Capture the cell that displays the provided text and extract its [x, y] central coordinate. 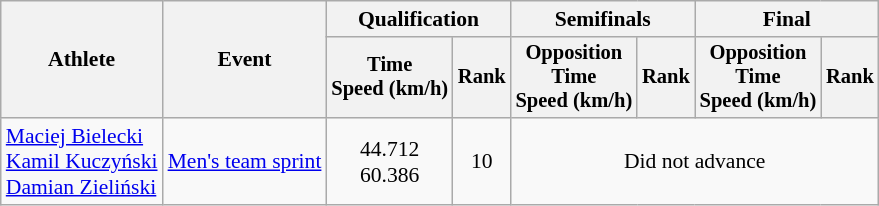
Did not advance [695, 162]
Men's team sprint [245, 162]
44.71260.386 [390, 162]
Qualification [418, 19]
Final [787, 19]
TimeSpeed (km/h) [390, 78]
Event [245, 60]
Athlete [82, 60]
Semifinals [603, 19]
10 [482, 162]
Maciej BieleckiKamil KuczyńskiDamian Zieliński [82, 162]
